Return [x, y] of the center of cell containing provided text 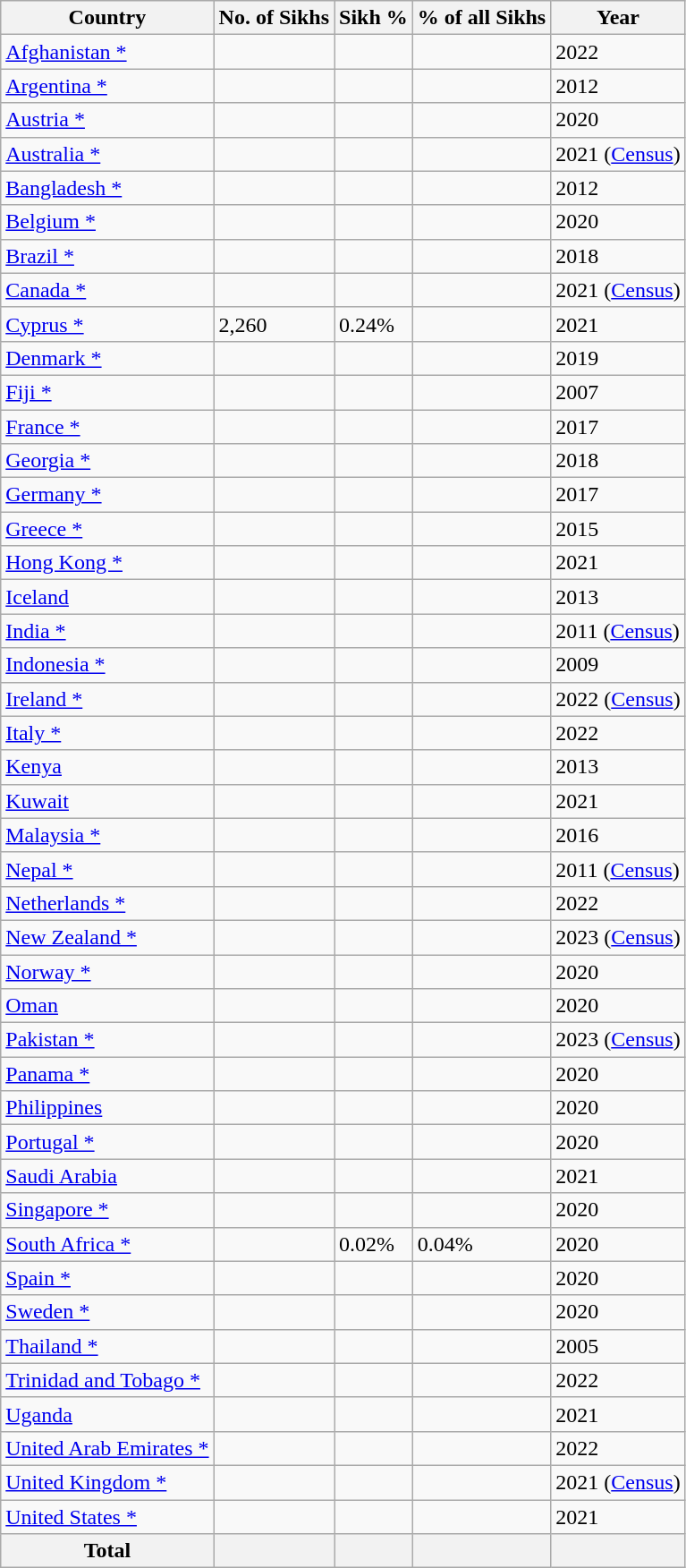
Kuwait [107, 801]
Spain * [107, 1278]
2007 [618, 392]
United States * [107, 1517]
India * [107, 631]
Greece * [107, 529]
Indonesia * [107, 665]
Philippines [107, 1108]
0.24% [374, 324]
% of all Sikhs [481, 18]
2016 [618, 835]
Austria * [107, 120]
Brazil * [107, 256]
2005 [618, 1346]
New Zealand * [107, 937]
Netherlands * [107, 903]
Norway * [107, 971]
Panama * [107, 1074]
Uganda [107, 1414]
Sweden * [107, 1312]
Kenya [107, 767]
Pakistan * [107, 1040]
Trinidad and Tobago * [107, 1380]
0.02% [374, 1244]
Argentina * [107, 86]
Ireland * [107, 699]
United Kingdom * [107, 1482]
Total [107, 1551]
2015 [618, 529]
0.04% [481, 1244]
Afghanistan * [107, 52]
No. of Sikhs [274, 18]
Australia * [107, 154]
Year [618, 18]
Oman [107, 1006]
Thailand * [107, 1346]
Germany * [107, 495]
Saudi Arabia [107, 1176]
Georgia * [107, 461]
Denmark * [107, 358]
Hong Kong * [107, 563]
South Africa * [107, 1244]
France * [107, 427]
Fiji * [107, 392]
Sikh % [374, 18]
Malaysia * [107, 835]
2,260 [274, 324]
2009 [618, 665]
Iceland [107, 597]
Bangladesh * [107, 188]
Belgium * [107, 222]
Canada * [107, 290]
Country [107, 18]
Portugal * [107, 1142]
Nepal * [107, 869]
Cyprus * [107, 324]
Italy * [107, 733]
2022 (Census) [618, 699]
Singapore * [107, 1210]
United Arab Emirates * [107, 1448]
2019 [618, 358]
